Provide the (X, Y) coordinate of the cell's center where the given text is located.  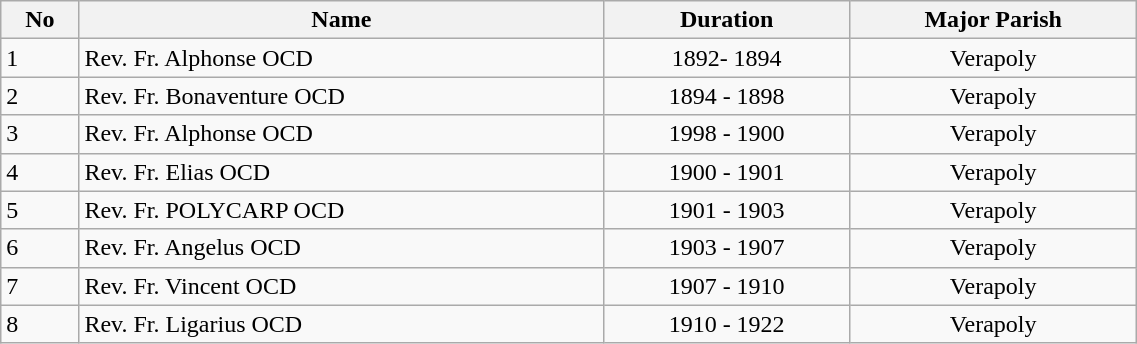
1998 - 1900 (727, 134)
6 (40, 248)
Rev. Fr. Elias OCD (342, 172)
8 (40, 324)
1892- 1894 (727, 58)
3 (40, 134)
Rev. Fr. Vincent OCD (342, 286)
Duration (727, 20)
1894 - 1898 (727, 96)
1910 - 1922 (727, 324)
Name (342, 20)
7 (40, 286)
Major Parish (992, 20)
1903 - 1907 (727, 248)
Rev. Fr. POLYCARP OCD (342, 210)
1 (40, 58)
No (40, 20)
Rev. Fr. Angelus OCD (342, 248)
1907 - 1910 (727, 286)
2 (40, 96)
5 (40, 210)
Rev. Fr. Ligarius OCD (342, 324)
Rev. Fr. Bonaventure OCD (342, 96)
1900 - 1901 (727, 172)
4 (40, 172)
1901 - 1903 (727, 210)
